Output the [x, y] coordinate of the center of the cell containing the given text.  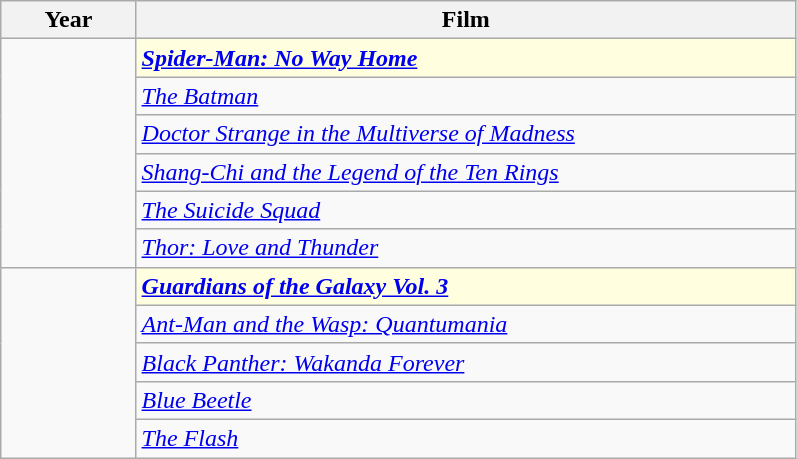
Black Panther: Wakanda Forever [466, 362]
Film [466, 20]
Year [68, 20]
The Flash [466, 438]
Shang-Chi and the Legend of the Ten Rings [466, 172]
Spider-Man: No Way Home [466, 58]
The Suicide Squad [466, 210]
Doctor Strange in the Multiverse of Madness [466, 134]
Blue Beetle [466, 400]
Thor: Love and Thunder [466, 248]
Guardians of the Galaxy Vol. 3 [466, 286]
The Batman [466, 96]
Ant-Man and the Wasp: Quantumania [466, 324]
